Return [X, Y] of the center of cell containing provided text 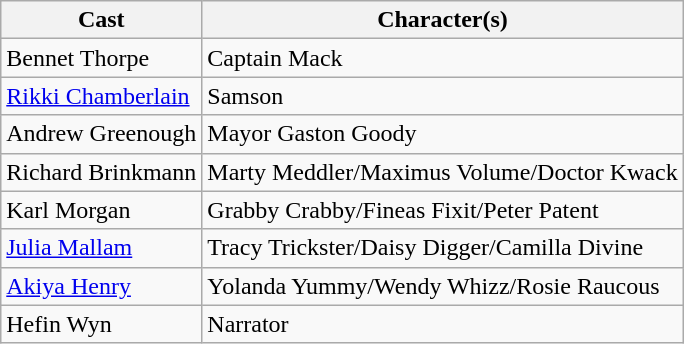
Narrator [442, 324]
Tracy Trickster/Daisy Digger/Camilla Divine [442, 248]
Richard Brinkmann [102, 172]
Cast [102, 20]
Rikki Chamberlain [102, 96]
Yolanda Yummy/Wendy Whizz/Rosie Raucous [442, 286]
Captain Mack [442, 58]
Grabby Crabby/Fineas Fixit/Peter Patent [442, 210]
Karl Morgan [102, 210]
Akiya Henry [102, 286]
Hefin Wyn [102, 324]
Marty Meddler/Maximus Volume/Doctor Kwack [442, 172]
Character(s) [442, 20]
Mayor Gaston Goody [442, 134]
Julia Mallam [102, 248]
Bennet Thorpe [102, 58]
Samson [442, 96]
Andrew Greenough [102, 134]
